Return the [X, Y] coordinate for the center point of the cell that contains the specified text.  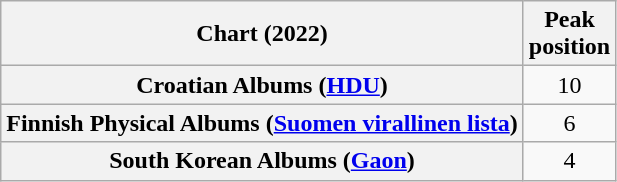
Chart (2022) [262, 34]
Croatian Albums (HDU) [262, 85]
4 [569, 161]
South Korean Albums (Gaon) [262, 161]
10 [569, 85]
6 [569, 123]
Finnish Physical Albums (Suomen virallinen lista) [262, 123]
Peakposition [569, 34]
